Identify which cell holds the provided text, then report its [x, y] central coordinate. 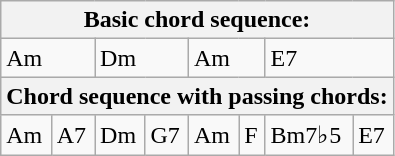
Basic chord sequence: [197, 20]
A7 [72, 135]
Chord sequence with passing chords: [197, 96]
Bm7♭5 [309, 135]
F [252, 135]
G7 [166, 135]
